Capture the cell that displays the provided text and extract its (X, Y) central coordinate. 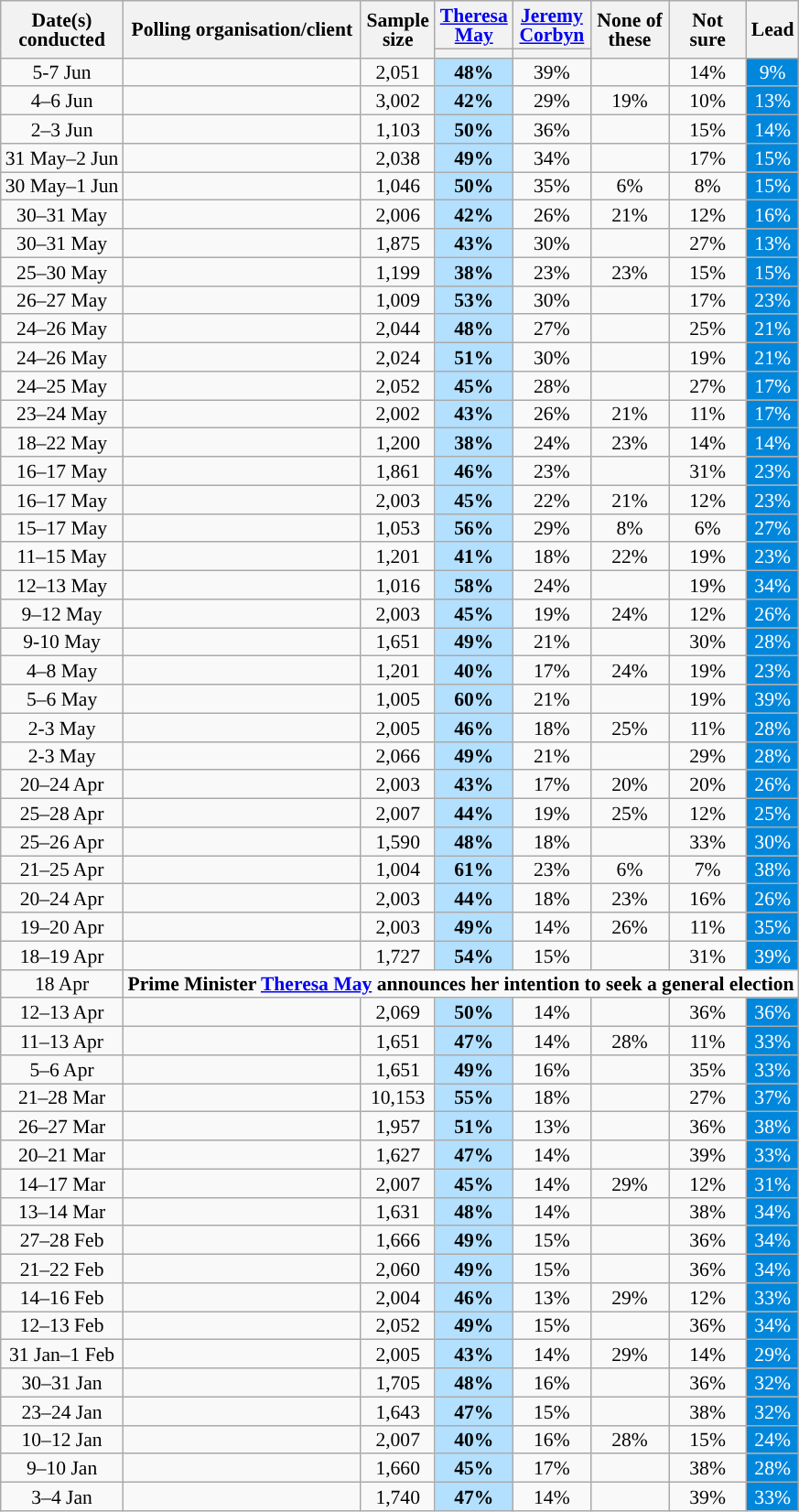
1,740 (397, 1497)
1,875 (397, 243)
3,002 (397, 101)
1,200 (397, 443)
37% (772, 1098)
24–25 May (62, 386)
2,069 (397, 1012)
20–21 Mar (62, 1155)
1,590 (397, 842)
7% (708, 869)
31 May–2 Jun (62, 157)
Theresa May (474, 25)
Date(s)conducted (62, 29)
5-7 Jun (62, 71)
12–13 Feb (62, 1325)
1,660 (397, 1468)
14–16 Feb (62, 1298)
53% (474, 300)
12–13 Apr (62, 1012)
18–22 May (62, 443)
10–12 Jan (62, 1439)
1,727 (397, 956)
2,038 (397, 157)
21–22 Feb (62, 1269)
25–30 May (62, 271)
Prime Minister Theresa May announces her intention to seek a general election (460, 983)
25–26 Apr (62, 842)
1,957 (397, 1126)
9% (772, 71)
Samplesize (397, 29)
60% (474, 699)
1,705 (397, 1382)
30 May–1 Jun (62, 187)
31 Jan–1 Feb (62, 1355)
61% (474, 869)
1,861 (397, 470)
2–3 Jun (62, 130)
1,643 (397, 1411)
41% (474, 556)
5–6 May (62, 699)
11–13 Apr (62, 1042)
2,060 (397, 1269)
4–6 Jun (62, 101)
10,153 (397, 1098)
23–24 Jan (62, 1411)
4–8 May (62, 670)
58% (474, 586)
1,103 (397, 130)
2,066 (397, 756)
Polling organisation/client (242, 29)
18–19 Apr (62, 956)
55% (474, 1098)
2,024 (397, 357)
30–31 Jan (62, 1382)
26–27 Mar (62, 1126)
Lead (772, 29)
1,199 (397, 271)
Not sure (708, 29)
21–28 Mar (62, 1098)
11–15 May (62, 556)
18 Apr (62, 983)
2,044 (397, 329)
2,051 (397, 71)
9–12 May (62, 613)
5–6 Apr (62, 1069)
19–20 Apr (62, 926)
2,002 (397, 414)
1,009 (397, 300)
3–4 Jan (62, 1497)
12–13 May (62, 586)
1,005 (397, 699)
14–17 Mar (62, 1183)
23–24 May (62, 414)
21–25 Apr (62, 869)
1,053 (397, 527)
1,004 (397, 869)
25–28 Apr (62, 813)
9-10 May (62, 643)
2,006 (397, 214)
26–27 May (62, 300)
56% (474, 527)
2,004 (397, 1298)
10% (708, 101)
1,016 (397, 586)
9–10 Jan (62, 1468)
1,631 (397, 1212)
1,666 (397, 1241)
54% (474, 956)
None of these (630, 29)
27–28 Feb (62, 1241)
1,046 (397, 187)
13–14 Mar (62, 1212)
1,627 (397, 1155)
Jeremy Corbyn (551, 25)
15–17 May (62, 527)
